Capture the cell that displays the provided text and extract its [X, Y] central coordinate. 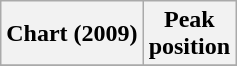
Peakposition [189, 34]
Chart (2009) [72, 34]
